From the cell containing the given text, extract its center point as [x, y] coordinate. 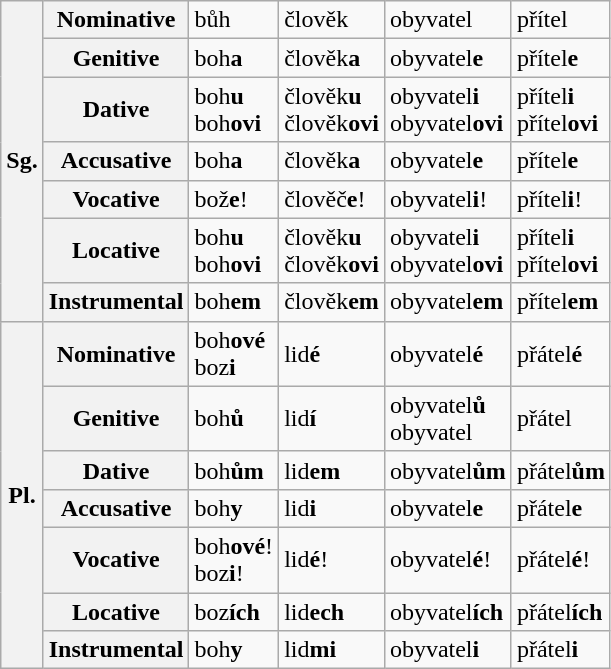
lidé! [332, 560]
lidí [332, 418]
lidem [332, 470]
bozích [234, 611]
příteli! [560, 199]
přátele [560, 508]
přáteli [560, 650]
lidé [332, 354]
člověče! [332, 199]
obyvatelům [448, 470]
přátel [560, 418]
obyvateli! [448, 199]
Pl. [22, 494]
lidech [332, 611]
obyvatelé! [448, 560]
bůh [234, 20]
bohů [234, 418]
bohové!bozi! [234, 560]
obyvatelem [448, 302]
člověkem [332, 302]
obyvatel [448, 20]
obyvatelích [448, 611]
Sg. [22, 161]
přítelem [560, 302]
přátelích [560, 611]
přátelům [560, 470]
člověk [332, 20]
přítel [560, 20]
obyvatelé [448, 354]
bohům [234, 470]
lidmi [332, 650]
bohem [234, 302]
přátelé! [560, 560]
přátelé [560, 354]
obyvateli [448, 650]
bože! [234, 199]
obyvatelůobyvatel [448, 418]
bohovébozi [234, 354]
lidi [332, 508]
